Locate the cell with the specified text and output its (x, y) center coordinate. 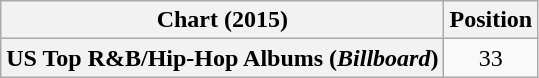
Position (491, 20)
Chart (2015) (222, 20)
US Top R&B/Hip-Hop Albums (Billboard) (222, 58)
33 (491, 58)
